Locate the cell with the specified text and output its [x, y] center coordinate. 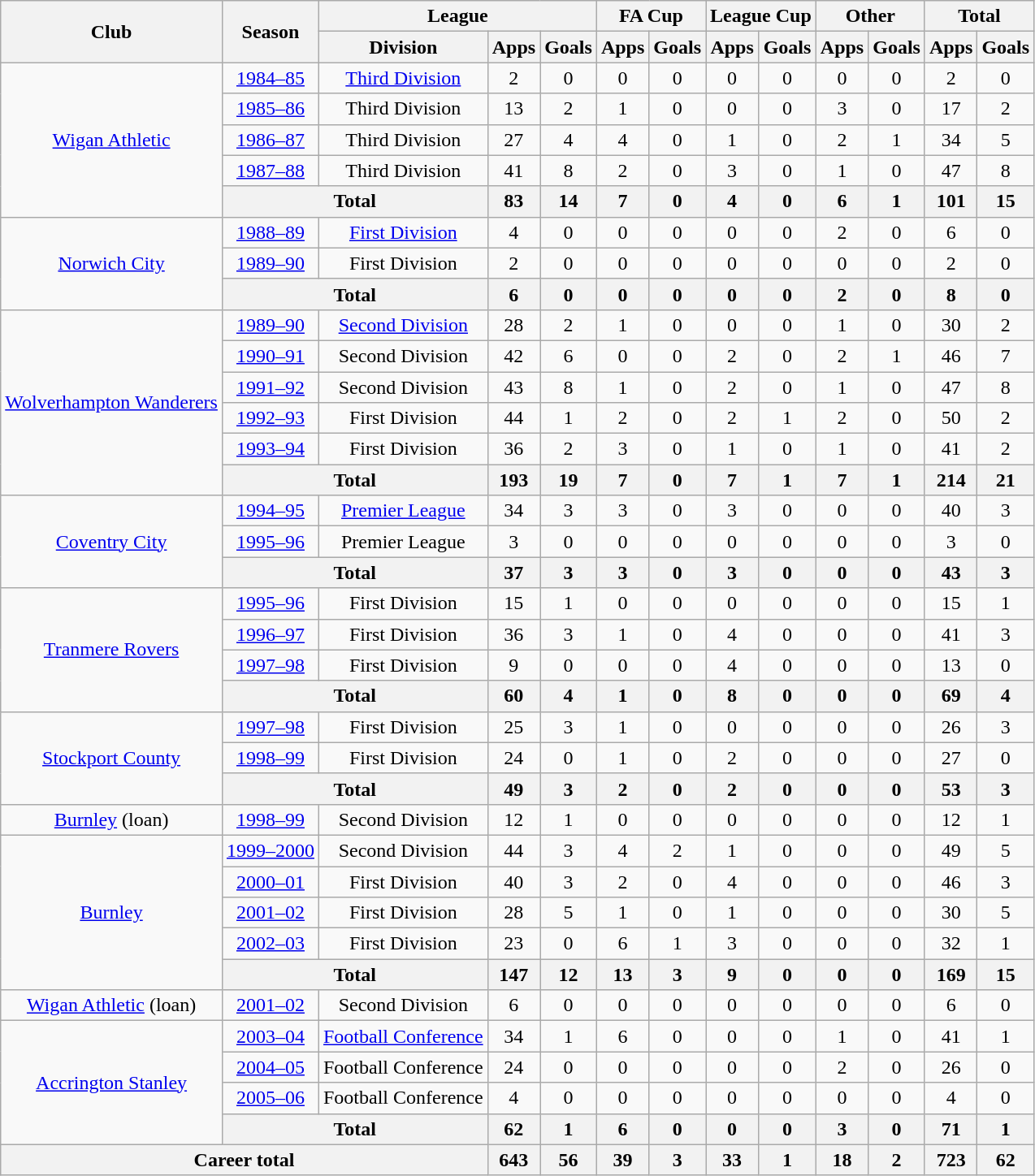
56 [569, 1160]
53 [951, 789]
83 [513, 201]
1990–91 [270, 356]
1999–2000 [270, 850]
60 [513, 696]
214 [951, 480]
1987–88 [270, 171]
169 [951, 975]
32 [951, 944]
Wolverhampton Wanderers [112, 402]
2000–01 [270, 881]
19 [569, 480]
League [457, 16]
23 [513, 944]
723 [951, 1160]
1991–92 [270, 387]
1986–87 [270, 140]
69 [951, 696]
71 [951, 1129]
42 [513, 356]
147 [513, 975]
193 [513, 480]
21 [1006, 480]
Burnley (loan) [112, 819]
101 [951, 201]
2002–03 [270, 944]
2004–05 [270, 1067]
33 [733, 1160]
Season [270, 32]
17 [951, 109]
Wigan Athletic [112, 140]
50 [951, 418]
1996–97 [270, 634]
1994–95 [270, 511]
1985–86 [270, 109]
Stockport County [112, 758]
Accrington Stanley [112, 1083]
League Cup [761, 16]
1993–94 [270, 449]
14 [569, 201]
25 [513, 727]
39 [622, 1160]
Division [403, 47]
37 [513, 573]
Other [870, 16]
Coventry City [112, 542]
1992–93 [270, 418]
Club [112, 32]
Norwich City [112, 263]
18 [842, 1160]
1988–89 [270, 232]
Burnley [112, 912]
Wigan Athletic (loan) [112, 1005]
643 [513, 1160]
Career total [244, 1160]
FA Cup [651, 16]
2005–06 [270, 1098]
2003–04 [270, 1036]
1984–85 [270, 78]
Tranmere Rovers [112, 650]
